Detect which cell encompasses the target text, then output its [x, y] center coordinate. 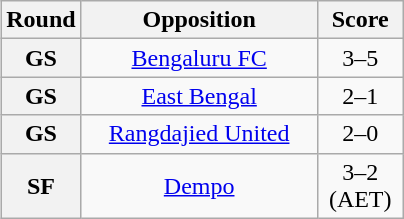
3–2 (AET) [360, 186]
Bengaluru FC [199, 58]
Score [360, 20]
Round [41, 20]
Opposition [199, 20]
3–5 [360, 58]
Rangdajied United [199, 134]
SF [41, 186]
Dempo [199, 186]
East Bengal [199, 96]
2–0 [360, 134]
2–1 [360, 96]
